Pinpoint the cell where the given text exists, returning its [X, Y] midpoint coordinate. 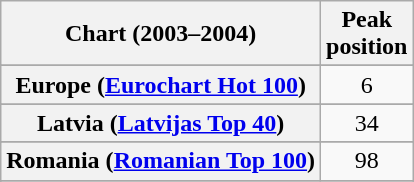
Latvia (Latvijas Top 40) [161, 123]
6 [367, 85]
98 [367, 161]
34 [367, 123]
Europe (Eurochart Hot 100) [161, 85]
Romania (Romanian Top 100) [161, 161]
Chart (2003–2004) [161, 34]
Peakposition [367, 34]
